From the cell containing the given text, extract its center point as [x, y] coordinate. 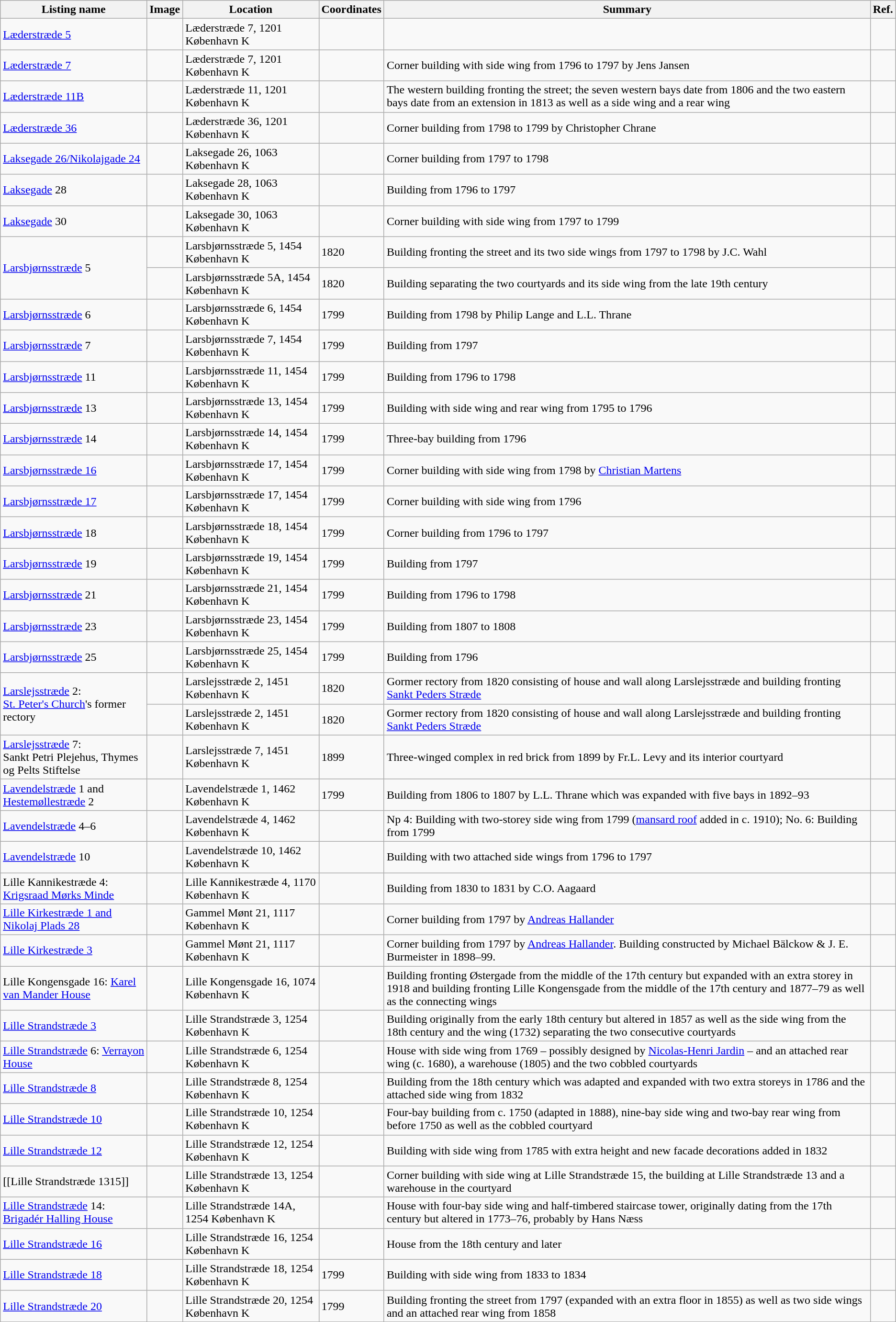
Læderstræde 11B [74, 97]
Corner building from 1797 by Andreas Hallander. Building constructed by Michael Bälckow & J. E. Burmeister in 1898–99. [627, 951]
Larsbjørnsstræde 13 [74, 408]
Building separating the two courtyards and its side wing from the late 19th century [627, 283]
Lille Strandstræde 12, 1254 København K [251, 1150]
Lavendelstræde 4, 1462 København K [251, 825]
Laksegade 30 [74, 221]
Larsbjørnsstræde 19 [74, 564]
Four-bay building from c. 1750 (adapted in 1888), nine-bay side wing and two-bay rear wing from before 1750 as well as the cobbled courtyard [627, 1119]
Lille Kirkestræde 1 and Nikolaj Plads 28 [74, 919]
Lille Strandstræde 3 [74, 1026]
Larsbjørnsstræde 23, 1454 København K [251, 626]
Lille Strandstræde 12 [74, 1150]
Larslejsstræde 7:Sankt Petri Plejehus, Thymes og Pelts Stiftelse [74, 757]
[[Lille Strandstræde 1315]] [74, 1182]
Læderstræde 36 [74, 127]
Location [251, 10]
Lille Strandstræde 8, 1254 København K [251, 1088]
Laksegade 30, 1063 København K [251, 221]
Laksegade 28 [74, 190]
Laksegade 26/Nikolajgade 24 [74, 159]
Lille Strandstræde 16 [74, 1244]
Larsbjørnsstræde 19, 1454 København K [251, 564]
Building fronting the street from 1797 (expanded with an extra floor in 1855) as well as two side wings and an attached rear wing from 1858 [627, 1306]
Larsbjørnsstræde 21, 1454 København K [251, 595]
Læderstræde 7 [74, 65]
Building from the 18th century which was adapted and expanded with two extra storeys in 1786 and the attached side wing from 1832 [627, 1088]
Larsbjørnsstræde 17 [74, 502]
Larsbjørnsstræde 7 [74, 346]
Lille Strandstræde 14: Brigadér Halling House [74, 1212]
Larsbjørnsstræde 5, 1454 København K [251, 252]
Building with side wing from 1833 to 1834 [627, 1275]
Lavendelstræde 4–6 [74, 825]
House from the 18th century and later [627, 1244]
Corner building with side wing from 1796 [627, 502]
Larsbjørnsstræde 6 [74, 314]
Larslejsstræde 7, 1451 København K [251, 757]
Np 4: Building with two-storey side wing from 1799 (mansard roof added in c. 1910); No. 6: Building from 1799 [627, 825]
Lille Strandstræde 16, 1254 København K [251, 1244]
Larsbjørnsstræde 7, 1454 København K [251, 346]
Larslejsstræde 2:St. Peter's Church's former rectory [74, 704]
Larsbjørnsstræde 23 [74, 626]
1899 [351, 757]
Corner building with side wing from 1797 to 1799 [627, 221]
Building with two attached side wings from 1796 to 1797 [627, 857]
Lille Strandstræde 10, 1254 København K [251, 1119]
Lille Kirkestræde 3 [74, 951]
Lille Strandstræde 10 [74, 1119]
Læderstræde 11, 1201 København K [251, 97]
Larsbjørnsstræde 18, 1454 København K [251, 532]
Building with side wing from 1785 with extra height and new facade decorations added in 1832 [627, 1150]
Three-bay building from 1796 [627, 440]
Building with side wing and rear wing from 1795 to 1796 [627, 408]
Lavendelstræde 1 and Hestemøllestræde 2 [74, 795]
Coordinates [351, 10]
Building from 1806 to 1807 by L.L. Thrane which was expanded with five bays in 1892–93 [627, 795]
Larsbjørnsstræde 14 [74, 440]
Corner building from 1797 by Andreas Hallander [627, 919]
Larsbjørnsstræde 5 [74, 268]
Corner building with side wing from 1796 to 1797 by Jens Jansen [627, 65]
Larsbjørnsstræde 25, 1454 København K [251, 657]
Corner building from 1798 to 1799 by Christopher Chrane [627, 127]
Building from 1830 to 1831 by C.O. Aagaard [627, 888]
Lille Strandstræde 20 [74, 1306]
Listing name [74, 10]
Image [165, 10]
Larsbjørnsstræde 21 [74, 595]
Lille Strandstræde 20, 1254 København K [251, 1306]
Larsbjørnsstræde 14, 1454 København K [251, 440]
Laksegade 28, 1063 København K [251, 190]
Building from 1807 to 1808 [627, 626]
Læderstræde 36, 1201 København K [251, 127]
Building fronting the street and its two side wings from 1797 to 1798 by J.C. Wahl [627, 252]
Summary [627, 10]
Building from 1796 to 1797 [627, 190]
Lavendelstræde 10 [74, 857]
Lavendelstræde 10, 1462 København K [251, 857]
Lille Strandstræde 3, 1254 København K [251, 1026]
Læderstræde 5 [74, 34]
Lille Kannikestræde 4: Krigsraad Mørks Minde [74, 888]
Corner building from 1797 to 1798 [627, 159]
Lille Strandstræde 18 [74, 1275]
Larsbjørnsstræde 11, 1454 København K [251, 376]
Lille Strandstræde 6: Verrayon House [74, 1057]
Lavendelstræde 1, 1462 København K [251, 795]
Larsbjørnsstræde 25 [74, 657]
Lille Kongensgade 16, 1074 København K [251, 988]
Lille Kannikestræde 4, 1170 København K [251, 888]
Larsbjørnsstræde 6, 1454 København K [251, 314]
Larsbjørnsstræde 5A, 1454 København K [251, 283]
Larsbjørnsstræde 13, 1454 København K [251, 408]
Ref. [883, 10]
Building from 1796 [627, 657]
Lille Strandstræde 14A, 1254 København K [251, 1212]
Corner building from 1796 to 1797 [627, 532]
Corner building with side wing at Lille Strandstræde 15, the building at Lille Strandstræde 13 and a warehouse in the courtyard [627, 1182]
Larsbjørnsstræde 16 [74, 470]
Larsbjørnsstræde 11 [74, 376]
Lille Kongensgade 16: Karel van Mander House [74, 988]
Laksegade 26, 1063 København K [251, 159]
Building from 1798 by Philip Lange and L.L. Thrane [627, 314]
Lille Strandstræde 18, 1254 København K [251, 1275]
Larsbjørnsstræde 18 [74, 532]
Lille Strandstræde 13, 1254 København K [251, 1182]
Lille Strandstræde 6, 1254 København K [251, 1057]
Corner building with side wing from 1798 by Christian Martens [627, 470]
Lille Strandstræde 8 [74, 1088]
Three-winged complex in red brick from 1899 by Fr.L. Levy and its interior courtyard [627, 757]
